Provide the [x, y] coordinate of the cell's center where the given text is located.  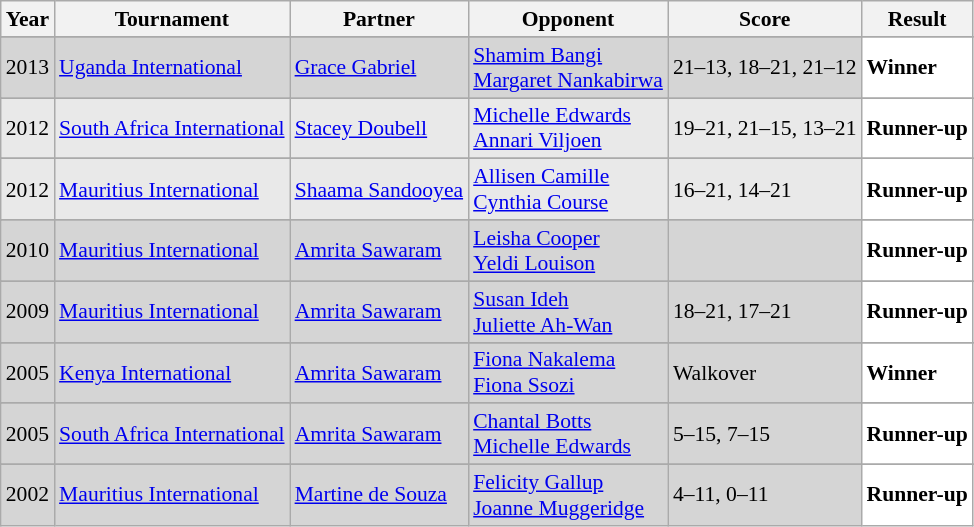
Walkover [765, 372]
Opponent [568, 19]
5–15, 7–15 [765, 434]
Chantal Botts Michelle Edwards [568, 434]
Martine de Souza [380, 496]
Felicity Gallup Joanne Muggeridge [568, 496]
Allisen Camille Cynthia Course [568, 190]
Score [765, 19]
Tournament [172, 19]
2013 [28, 68]
21–13, 18–21, 21–12 [765, 68]
2009 [28, 312]
Susan Ideh Juliette Ah-Wan [568, 312]
Fiona Nakalema Fiona Ssozi [568, 372]
Stacey Doubell [380, 128]
Leisha Cooper Yeldi Louison [568, 250]
2002 [28, 496]
Result [916, 19]
16–21, 14–21 [765, 190]
4–11, 0–11 [765, 496]
Michelle Edwards Annari Viljoen [568, 128]
19–21, 21–15, 13–21 [765, 128]
Uganda International [172, 68]
2010 [28, 250]
Partner [380, 19]
Shamim Bangi Margaret Nankabirwa [568, 68]
Shaama Sandooyea [380, 190]
Grace Gabriel [380, 68]
Year [28, 19]
18–21, 17–21 [765, 312]
Kenya International [172, 372]
